Search for the cell housing the specified text and yield its [X, Y] center coordinate. 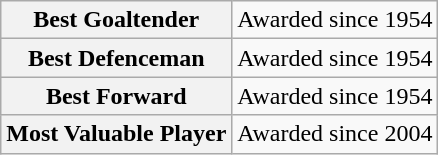
Most Valuable Player [116, 134]
Best Goaltender [116, 20]
Awarded since 2004 [335, 134]
Best Defenceman [116, 58]
Best Forward [116, 96]
